Capture the cell that displays the provided text and extract its [X, Y] central coordinate. 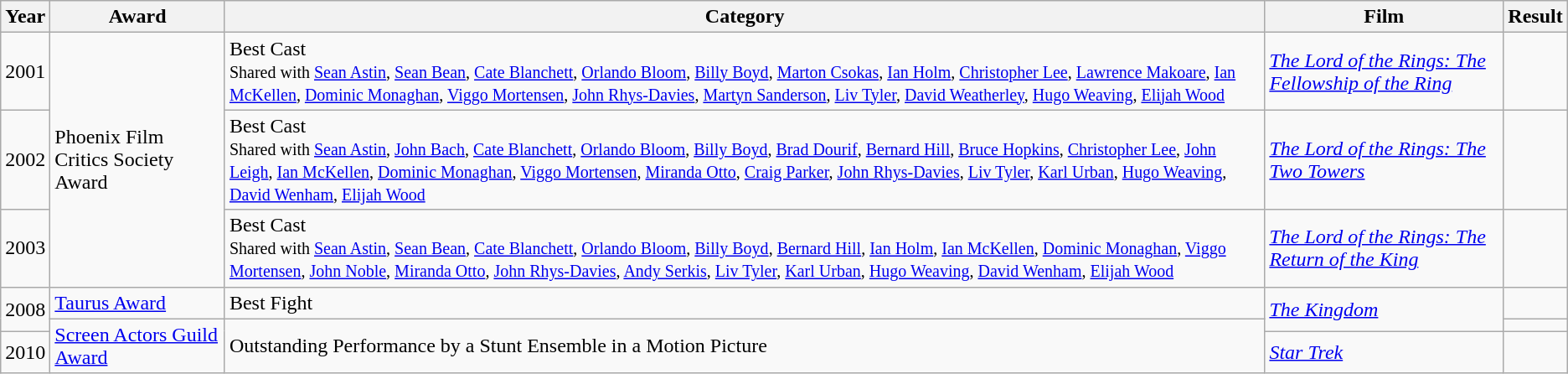
The Lord of the Rings: The Return of the King [1384, 248]
Award [137, 17]
2008 [25, 309]
The Lord of the Rings: The Fellowship of the Ring [1384, 71]
Category [744, 17]
The Lord of the Rings: The Two Towers [1384, 159]
Phoenix Film Critics Society Award [137, 159]
Outstanding Performance by a Stunt Ensemble in a Motion Picture [744, 345]
2003 [25, 248]
Star Trek [1384, 352]
2001 [25, 71]
Taurus Award [137, 303]
2010 [25, 352]
2002 [25, 159]
The Kingdom [1384, 309]
Film [1384, 17]
Year [25, 17]
Best Fight [744, 303]
Result [1535, 17]
Screen Actors Guild Award [137, 345]
